Scan for the cell matching the given text and deliver its (X, Y) coordinate at center. 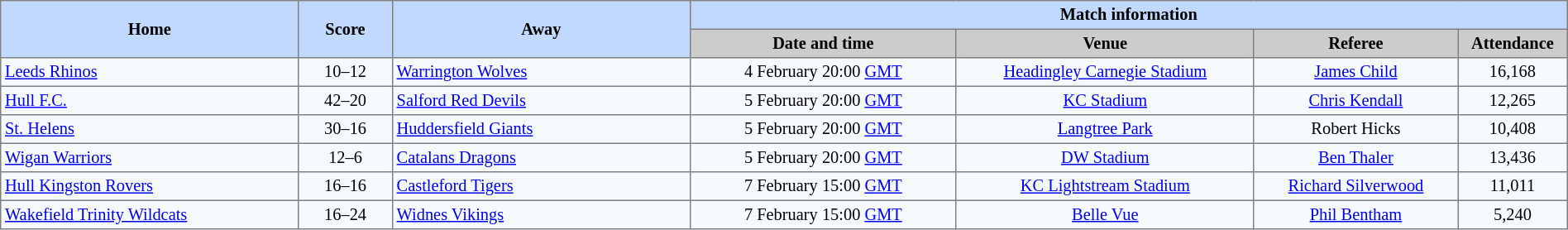
KC Stadium (1105, 100)
Score (346, 30)
KC Lightstream Stadium (1105, 186)
12,265 (1513, 100)
Widnes Vikings (541, 214)
Catalans Dragons (541, 157)
5,240 (1513, 214)
Huddersfield Giants (541, 129)
Chris Kendall (1355, 100)
Phil Bentham (1355, 214)
James Child (1355, 72)
16–16 (346, 186)
13,436 (1513, 157)
16,168 (1513, 72)
Belle Vue (1105, 214)
Headingley Carnegie Stadium (1105, 72)
10–12 (346, 72)
30–16 (346, 129)
Robert Hicks (1355, 129)
12–6 (346, 157)
St. Helens (150, 129)
42–20 (346, 100)
DW Stadium (1105, 157)
Away (541, 30)
Langtree Park (1105, 129)
Richard Silverwood (1355, 186)
Home (150, 30)
Match information (1128, 15)
Hull F.C. (150, 100)
Hull Kingston Rovers (150, 186)
Ben Thaler (1355, 157)
Venue (1105, 43)
16–24 (346, 214)
Attendance (1513, 43)
Wigan Warriors (150, 157)
Leeds Rhinos (150, 72)
Date and time (823, 43)
Wakefield Trinity Wildcats (150, 214)
Warrington Wolves (541, 72)
Castleford Tigers (541, 186)
11,011 (1513, 186)
4 February 20:00 GMT (823, 72)
10,408 (1513, 129)
Salford Red Devils (541, 100)
Referee (1355, 43)
